Determine the (X, Y) coordinate at the center of the cell enclosing the given text.  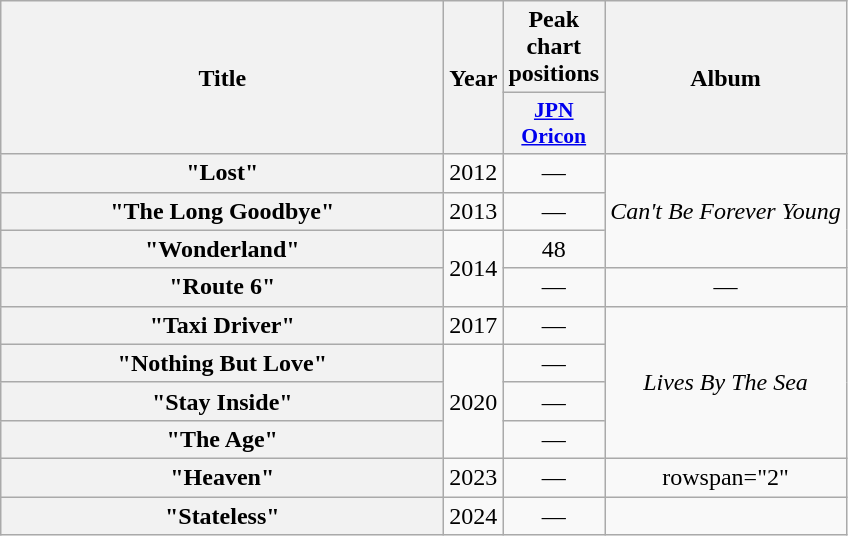
Can't Be Forever Young (726, 211)
2013 (474, 211)
2023 (474, 477)
"The Long Goodbye" (222, 211)
Peak chart positions (554, 47)
2012 (474, 173)
rowspan="2" (726, 477)
"Nothing But Love" (222, 363)
Title (222, 78)
Album (726, 78)
JPNOricon (554, 124)
"Heaven" (222, 477)
"The Age" (222, 439)
Lives By The Sea (726, 382)
"Taxi Driver" (222, 325)
"Route 6" (222, 287)
2017 (474, 325)
"Stay Inside" (222, 401)
2024 (474, 515)
"Wonderland" (222, 249)
48 (554, 249)
Year (474, 78)
2014 (474, 268)
"Stateless" (222, 515)
"Lost" (222, 173)
2020 (474, 401)
